Pinpoint the cell where the given text exists, returning its (X, Y) midpoint coordinate. 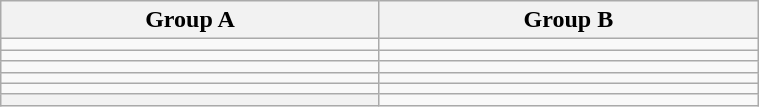
Group A (190, 20)
Group B (568, 20)
